Return (X, Y) of the center of cell containing provided text 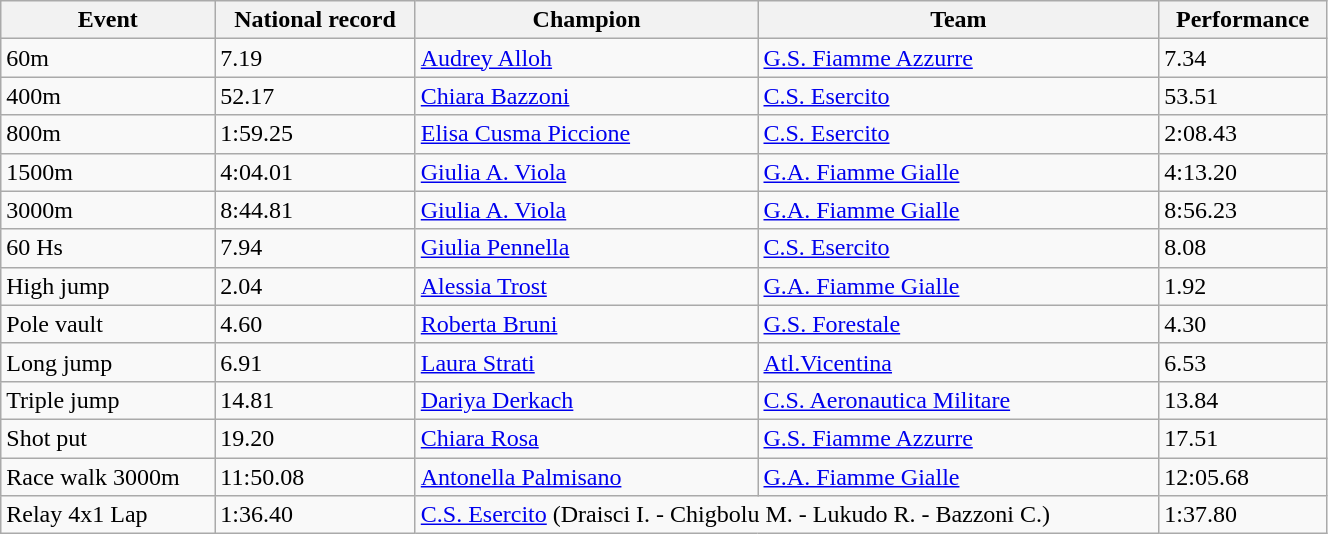
National record (315, 20)
Team (958, 20)
Triple jump (108, 400)
60 Hs (108, 248)
Roberta Bruni (586, 324)
7.94 (315, 248)
Elisa Cusma Piccione (586, 134)
8.08 (1243, 248)
1:37.80 (1243, 515)
Laura Strati (586, 362)
4:04.01 (315, 172)
400m (108, 96)
3000m (108, 210)
Alessia Trost (586, 286)
Champion (586, 20)
19.20 (315, 438)
53.51 (1243, 96)
Performance (1243, 20)
14.81 (315, 400)
17.51 (1243, 438)
11:50.08 (315, 477)
Pole vault (108, 324)
C.S. Aeronautica Militare (958, 400)
6.91 (315, 362)
4:13.20 (1243, 172)
800m (108, 134)
52.17 (315, 96)
Chiara Bazzoni (586, 96)
60m (108, 58)
1.92 (1243, 286)
G.S. Forestale (958, 324)
C.S. Esercito (Draisci I. - Chigbolu M. - Lukudo R. - Bazzoni C.) (787, 515)
Shot put (108, 438)
8:56.23 (1243, 210)
2.04 (315, 286)
4.30 (1243, 324)
1:36.40 (315, 515)
Relay 4x1 Lap (108, 515)
13.84 (1243, 400)
Atl.Vicentina (958, 362)
Chiara Rosa (586, 438)
1500m (108, 172)
4.60 (315, 324)
Race walk 3000m (108, 477)
Dariya Derkach (586, 400)
6.53 (1243, 362)
Antonella Palmisano (586, 477)
Audrey Alloh (586, 58)
12:05.68 (1243, 477)
Giulia Pennella (586, 248)
7.19 (315, 58)
Long jump (108, 362)
High jump (108, 286)
Event (108, 20)
2:08.43 (1243, 134)
7.34 (1243, 58)
1:59.25 (315, 134)
8:44.81 (315, 210)
